Find where the given text appears and provide that cell's center as (X, Y) coordinate. 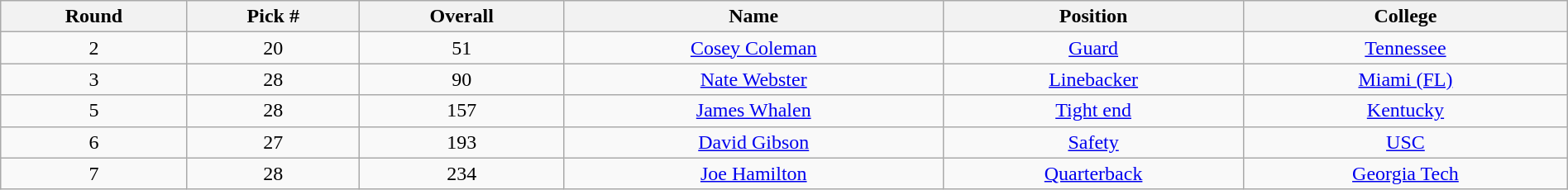
USC (1406, 142)
Georgia Tech (1406, 173)
234 (461, 173)
51 (461, 48)
David Gibson (754, 142)
Pick # (273, 17)
Cosey Coleman (754, 48)
7 (94, 173)
157 (461, 111)
27 (273, 142)
3 (94, 79)
Kentucky (1406, 111)
James Whalen (754, 111)
6 (94, 142)
Linebacker (1093, 79)
2 (94, 48)
Position (1093, 17)
Tight end (1093, 111)
College (1406, 17)
5 (94, 111)
193 (461, 142)
90 (461, 79)
Nate Webster (754, 79)
20 (273, 48)
Safety (1093, 142)
Quarterback (1093, 173)
Guard (1093, 48)
Name (754, 17)
Overall (461, 17)
Miami (FL) (1406, 79)
Joe Hamilton (754, 173)
Round (94, 17)
Tennessee (1406, 48)
